Find where the given text appears and provide that cell's center as [X, Y] coordinate. 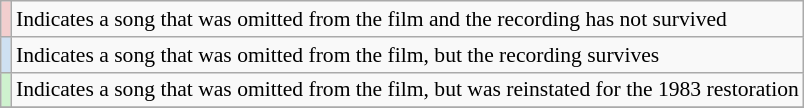
Indicates a song that was omitted from the film, but the recording survives [408, 55]
Indicates a song that was omitted from the film, but was reinstated for the 1983 restoration [408, 90]
Indicates a song that was omitted from the film and the recording has not survived [408, 19]
